For the text-containing cell, return its midpoint in (x, y) coordinate format. 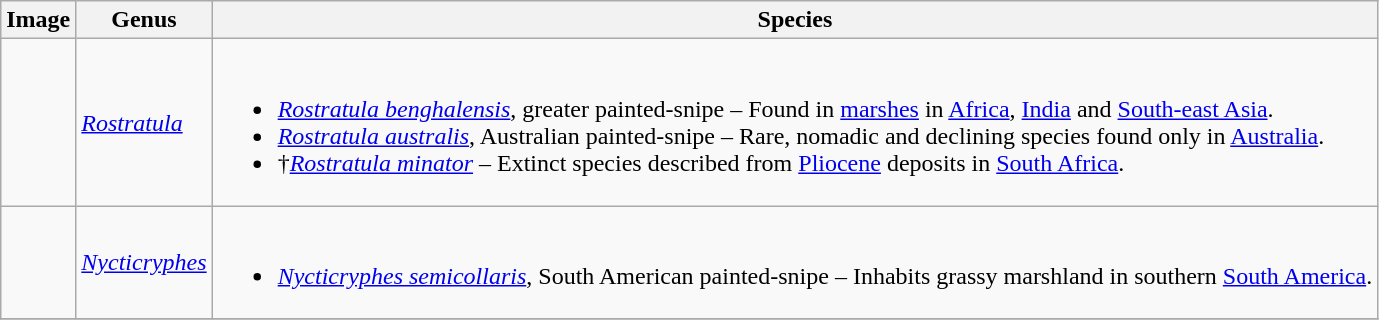
Rostratula (144, 122)
Nycticryphes semicollaris, South American painted-snipe – Inhabits grassy marshland in southern South America. (795, 262)
Image (38, 20)
Species (795, 20)
Nycticryphes (144, 262)
Genus (144, 20)
